Provide the (x, y) coordinate of the cell's center where the given text is located.  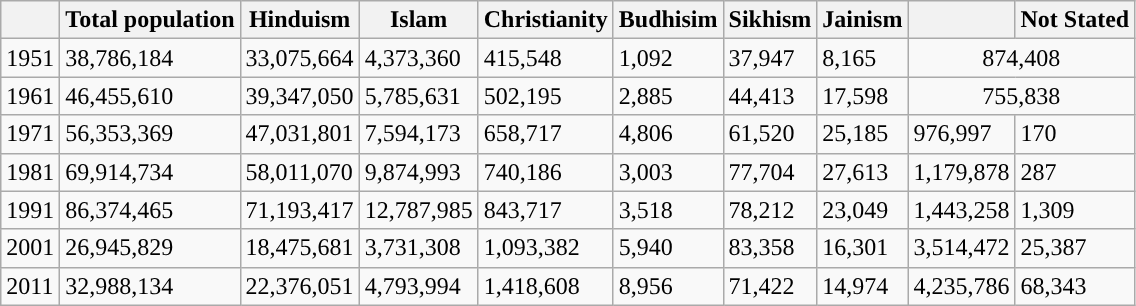
78,212 (770, 210)
39,347,050 (300, 96)
755,838 (1022, 96)
2,885 (668, 96)
7,594,173 (418, 134)
843,717 (546, 210)
Hinduism (300, 20)
37,947 (770, 58)
Jainism (862, 20)
1,309 (1075, 210)
2001 (30, 248)
874,408 (1022, 58)
25,387 (1075, 248)
1,179,878 (962, 172)
17,598 (862, 96)
16,301 (862, 248)
58,011,070 (300, 172)
415,548 (546, 58)
44,413 (770, 96)
1951 (30, 58)
14,974 (862, 286)
4,235,786 (962, 286)
69,914,734 (150, 172)
47,031,801 (300, 134)
32,988,134 (150, 286)
5,940 (668, 248)
9,874,993 (418, 172)
86,374,465 (150, 210)
658,717 (546, 134)
1971 (30, 134)
1961 (30, 96)
2011 (30, 286)
3,518 (668, 210)
1981 (30, 172)
4,793,994 (418, 286)
Christianity (546, 20)
68,343 (1075, 286)
3,003 (668, 172)
Total population (150, 20)
Sikhism (770, 20)
18,475,681 (300, 248)
976,997 (962, 134)
27,613 (862, 172)
83,358 (770, 248)
1,093,382 (546, 248)
77,704 (770, 172)
Not Stated (1075, 20)
1,443,258 (962, 210)
502,195 (546, 96)
71,193,417 (300, 210)
23,049 (862, 210)
4,806 (668, 134)
3,731,308 (418, 248)
8,165 (862, 58)
33,075,664 (300, 58)
56,353,369 (150, 134)
61,520 (770, 134)
71,422 (770, 286)
4,373,360 (418, 58)
12,787,985 (418, 210)
25,185 (862, 134)
22,376,051 (300, 286)
38,786,184 (150, 58)
46,455,610 (150, 96)
1,418,608 (546, 286)
26,945,829 (150, 248)
740,186 (546, 172)
1,092 (668, 58)
170 (1075, 134)
8,956 (668, 286)
1991 (30, 210)
3,514,472 (962, 248)
5,785,631 (418, 96)
Budhisim (668, 20)
Islam (418, 20)
287 (1075, 172)
